Determine the [x, y] coordinate at the center of the cell enclosing the given text.  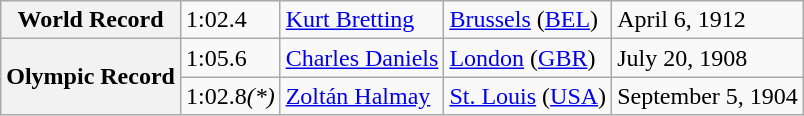
July 20, 1908 [708, 58]
Kurt Bretting [362, 20]
London (GBR) [528, 58]
1:02.4 [230, 20]
St. Louis (USA) [528, 96]
1:05.6 [230, 58]
September 5, 1904 [708, 96]
1:02.8(*) [230, 96]
World Record [91, 20]
Brussels (BEL) [528, 20]
Zoltán Halmay [362, 96]
Olympic Record [91, 77]
Charles Daniels [362, 58]
April 6, 1912 [708, 20]
